Return the (X, Y) coordinate for the center point of the cell that contains the specified text.  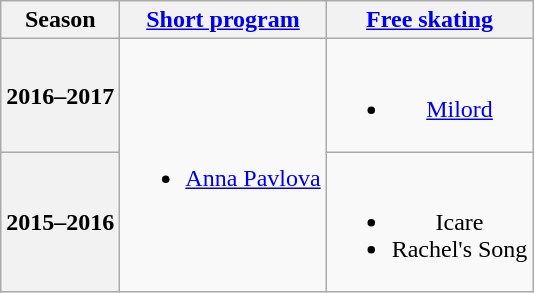
Free skating (430, 20)
Anna Pavlova (223, 166)
Short program (223, 20)
2016–2017 (60, 96)
Milord (430, 96)
2015–2016 (60, 222)
Icare Rachel's Song (430, 222)
Season (60, 20)
